Search for the cell housing the specified text and yield its [x, y] center coordinate. 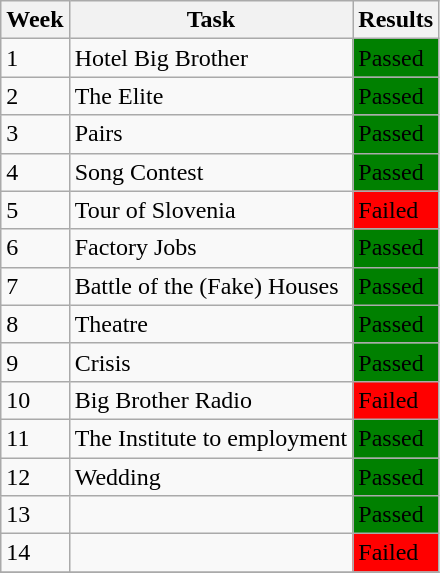
Pairs [211, 134]
6 [35, 248]
The Institute to employment [211, 438]
Wedding [211, 477]
9 [35, 362]
Crisis [211, 362]
Battle of the (Fake) Houses [211, 286]
1 [35, 58]
14 [35, 553]
12 [35, 477]
Theatre [211, 324]
5 [35, 210]
Results [396, 20]
10 [35, 400]
Week [35, 20]
Big Brother Radio [211, 400]
11 [35, 438]
Task [211, 20]
Song Contest [211, 172]
3 [35, 134]
4 [35, 172]
Hotel Big Brother [211, 58]
7 [35, 286]
13 [35, 515]
2 [35, 96]
8 [35, 324]
Tour of Slovenia [211, 210]
Factory Jobs [211, 248]
The Elite [211, 96]
